Determine the (x, y) coordinate at the center of the cell enclosing the given text.  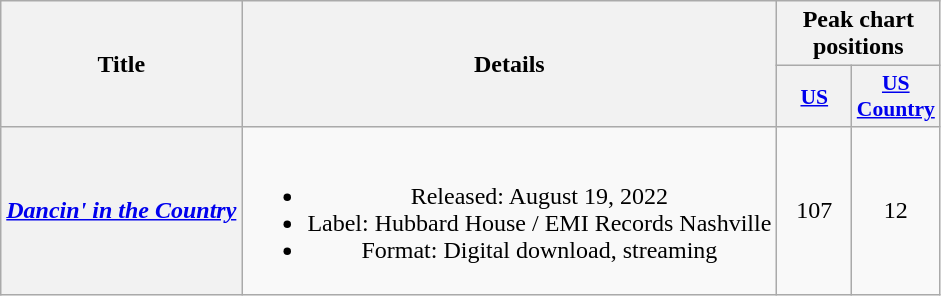
Peak chart positions (858, 34)
USCountry (896, 96)
107 (814, 210)
US (814, 96)
Title (122, 64)
Details (510, 64)
Released: August 19, 2022Label: Hubbard House / EMI Records NashvilleFormat: Digital download, streaming (510, 210)
12 (896, 210)
Dancin' in the Country (122, 210)
